Determine the (x, y) coordinate at the center of the cell enclosing the given text.  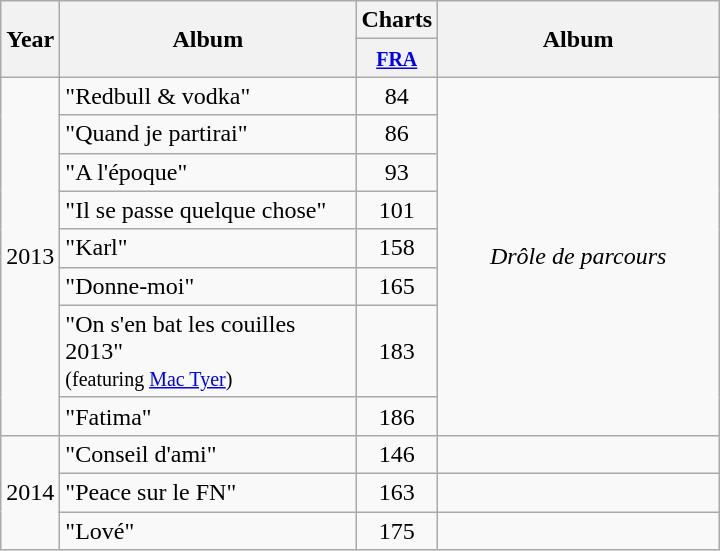
Charts (397, 20)
"A l'époque" (208, 172)
165 (397, 286)
FRA (397, 58)
Drôle de parcours (578, 256)
175 (397, 531)
"On s'en bat les couilles 2013" (featuring Mac Tyer) (208, 351)
146 (397, 454)
"Karl" (208, 248)
84 (397, 96)
2013 (30, 256)
163 (397, 492)
"Donne-moi" (208, 286)
"Conseil d'ami" (208, 454)
"Fatima" (208, 416)
Year (30, 39)
186 (397, 416)
86 (397, 134)
2014 (30, 492)
"Lové" (208, 531)
101 (397, 210)
183 (397, 351)
"Il se passe quelque chose" (208, 210)
"Redbull & vodka" (208, 96)
158 (397, 248)
"Peace sur le FN" (208, 492)
93 (397, 172)
"Quand je partirai" (208, 134)
